Locate the cell with the specified text and output its [x, y] center coordinate. 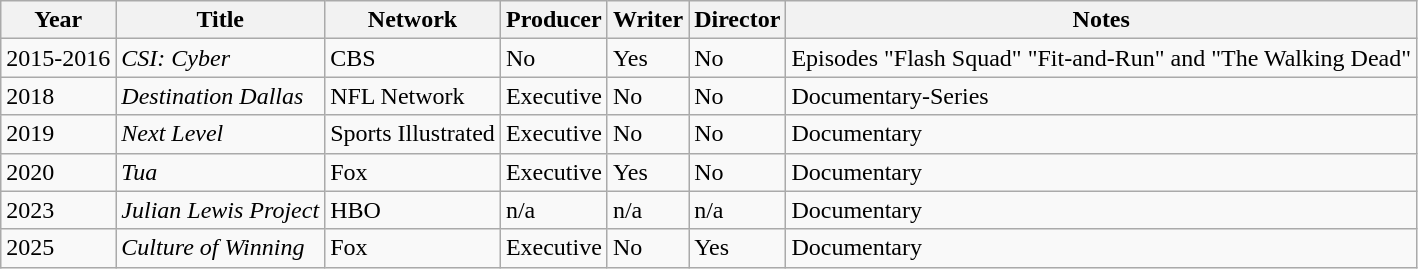
2023 [58, 210]
Director [738, 20]
Episodes "Flash Squad" "Fit-and-Run" and "The Walking Dead" [1102, 58]
NFL Network [413, 96]
2025 [58, 248]
Culture of Winning [220, 248]
Writer [648, 20]
CBS [413, 58]
Documentary-Series [1102, 96]
Destination Dallas [220, 96]
Tua [220, 172]
Year [58, 20]
2015-2016 [58, 58]
Sports Illustrated [413, 134]
CSI: Cyber [220, 58]
2020 [58, 172]
HBO [413, 210]
2019 [58, 134]
Julian Lewis Project [220, 210]
Title [220, 20]
2018 [58, 96]
Network [413, 20]
Producer [554, 20]
Next Level [220, 134]
Notes [1102, 20]
